Extract the [X, Y] coordinate from the center of the cell holding the provided text.  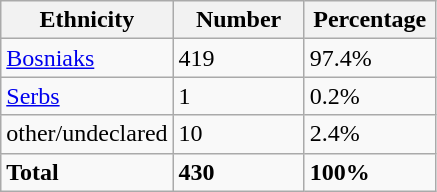
Serbs [87, 96]
0.2% [370, 96]
10 [238, 134]
419 [238, 58]
other/undeclared [87, 134]
Percentage [370, 20]
100% [370, 172]
Bosniaks [87, 58]
430 [238, 172]
2.4% [370, 134]
1 [238, 96]
Total [87, 172]
Number [238, 20]
97.4% [370, 58]
Ethnicity [87, 20]
